Determine the [x, y] coordinate at the center of the cell enclosing the given text.  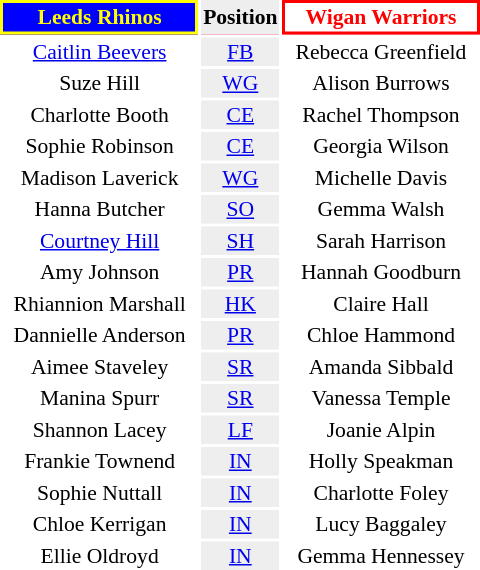
Caitlin Beevers [100, 52]
Manina Spurr [100, 398]
Hanna Butcher [100, 209]
Position [240, 17]
Charlotte Booth [100, 114]
Georgia Wilson [381, 146]
Claire Hall [381, 304]
HK [240, 304]
Rhiannion Marshall [100, 304]
LF [240, 430]
Holly Speakman [381, 461]
Hannah Goodburn [381, 272]
Amy Johnson [100, 272]
Gemma Walsh [381, 209]
Courtney Hill [100, 240]
Sarah Harrison [381, 240]
Rebecca Greenfield [381, 52]
Dannielle Anderson [100, 335]
Madison Laverick [100, 178]
Alison Burrows [381, 83]
Sophie Nuttall [100, 492]
Lucy Baggaley [381, 524]
Rachel Thompson [381, 114]
Leeds Rhinos [100, 17]
Amanda Sibbald [381, 366]
FB [240, 52]
Gemma Hennessey [381, 556]
Ellie Oldroyd [100, 556]
Charlotte Foley [381, 492]
Frankie Townend [100, 461]
Chloe Hammond [381, 335]
Vanessa Temple [381, 398]
SO [240, 209]
Joanie Alpin [381, 430]
Sophie Robinson [100, 146]
Chloe Kerrigan [100, 524]
Shannon Lacey [100, 430]
Wigan Warriors [381, 17]
Aimee Staveley [100, 366]
SH [240, 240]
Michelle Davis [381, 178]
Suze Hill [100, 83]
